Find where the given text appears and provide that cell's center as (x, y) coordinate. 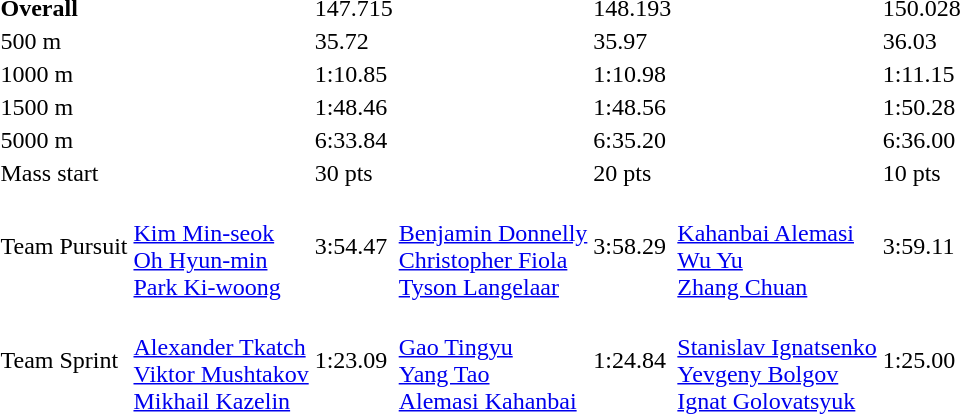
20 pts (632, 173)
3:54.47 (354, 246)
1:48.46 (354, 107)
35.72 (354, 41)
1:48.56 (632, 107)
35.97 (632, 41)
Kim Min-seokOh Hyun-minPark Ki-woong (221, 246)
Benjamin DonnellyChristopher FiolaTyson Langelaar (493, 246)
1:10.85 (354, 74)
30 pts (354, 173)
6:35.20 (632, 140)
Kahanbai AlemasiWu YuZhang Chuan (777, 246)
6:33.84 (354, 140)
1:10.98 (632, 74)
3:58.29 (632, 246)
